Detect which cell encompasses the target text, then output its (X, Y) center coordinate. 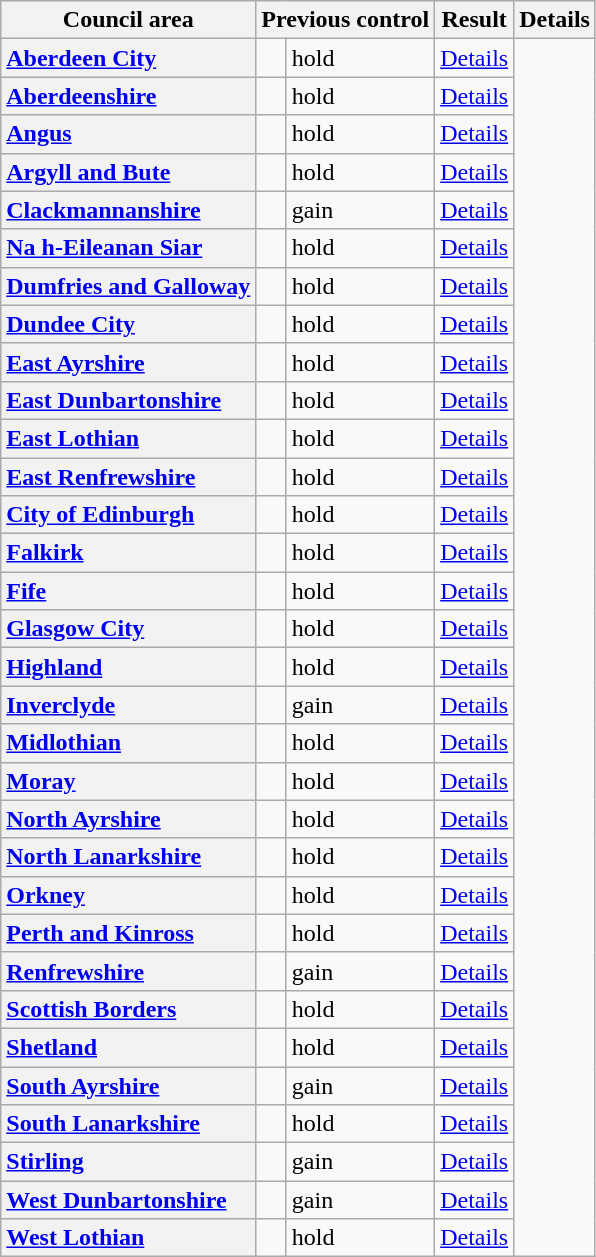
West Lothian (128, 1238)
Aberdeen City (128, 58)
North Ayrshire (128, 819)
Stirling (128, 1162)
Orkney (128, 895)
Scottish Borders (128, 1009)
Council area (128, 20)
East Ayrshire (128, 362)
Clackmannanshire (128, 210)
East Dunbartonshire (128, 400)
Aberdeenshire (128, 96)
Midlothian (128, 743)
Result (474, 20)
Moray (128, 781)
Angus (128, 134)
Dumfries and Galloway (128, 286)
Renfrewshire (128, 971)
Na h-Eileanan Siar (128, 248)
East Lothian (128, 438)
West Dunbartonshire (128, 1200)
South Ayrshire (128, 1085)
Glasgow City (128, 629)
Argyll and Bute (128, 172)
Inverclyde (128, 705)
North Lanarkshire (128, 857)
Previous control (346, 20)
Perth and Kinross (128, 933)
South Lanarkshire (128, 1124)
Shetland (128, 1047)
East Renfrewshire (128, 477)
City of Edinburgh (128, 515)
Highland (128, 667)
Fife (128, 591)
Falkirk (128, 553)
Dundee City (128, 324)
